Pinpoint the cell where the given text exists, returning its [x, y] midpoint coordinate. 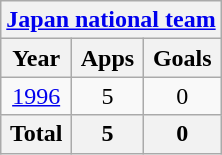
Apps [108, 58]
1996 [36, 96]
Total [36, 134]
Year [36, 58]
Goals [182, 58]
Japan national team [111, 20]
